Output the [x, y] coordinate of the center of the cell containing the given text.  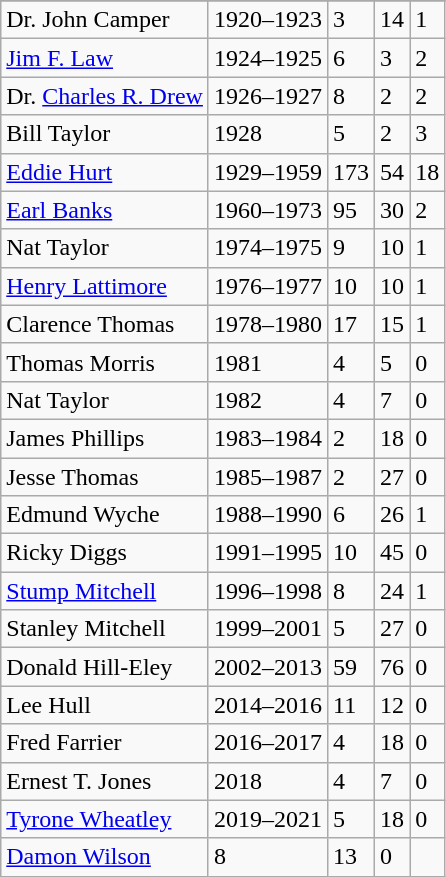
1996–1998 [268, 591]
Stump Mitchell [105, 591]
Fred Farrier [105, 743]
Tyrone Wheatley [105, 819]
Edmund Wyche [105, 515]
2014–2016 [268, 705]
1983–1984 [268, 438]
2002–2013 [268, 667]
2016–2017 [268, 743]
24 [392, 591]
Stanley Mitchell [105, 629]
2019–2021 [268, 819]
15 [392, 324]
14 [392, 20]
54 [392, 172]
1926–1927 [268, 96]
9 [352, 248]
Clarence Thomas [105, 324]
45 [392, 553]
1999–2001 [268, 629]
1985–1987 [268, 477]
1978–1980 [268, 324]
James Phillips [105, 438]
1976–1977 [268, 286]
Jim F. Law [105, 58]
11 [352, 705]
Ernest T. Jones [105, 781]
1928 [268, 134]
1924–1925 [268, 58]
Thomas Morris [105, 362]
1920–1923 [268, 20]
1974–1975 [268, 248]
173 [352, 172]
2018 [268, 781]
12 [392, 705]
Lee Hull [105, 705]
59 [352, 667]
Dr. John Camper [105, 20]
Earl Banks [105, 210]
95 [352, 210]
Jesse Thomas [105, 477]
1981 [268, 362]
76 [392, 667]
Damon Wilson [105, 857]
Dr. Charles R. Drew [105, 96]
13 [352, 857]
30 [392, 210]
Eddie Hurt [105, 172]
Bill Taylor [105, 134]
1988–1990 [268, 515]
1991–1995 [268, 553]
Henry Lattimore [105, 286]
1960–1973 [268, 210]
26 [392, 515]
1982 [268, 400]
Donald Hill-Eley [105, 667]
17 [352, 324]
Ricky Diggs [105, 553]
1929–1959 [268, 172]
